From the cell containing the given text, extract its center point as [X, Y] coordinate. 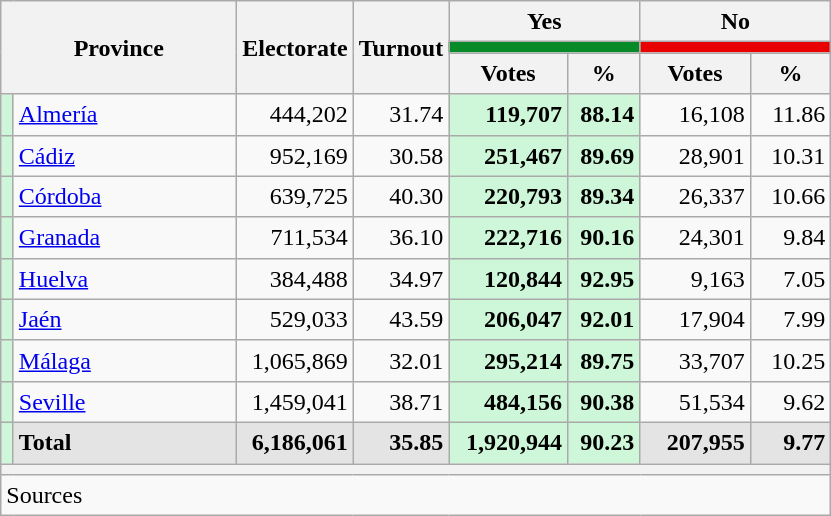
295,214 [508, 360]
26,337 [695, 196]
92.01 [604, 320]
17,904 [695, 320]
10.66 [790, 196]
207,955 [695, 442]
No [736, 22]
711,534 [295, 238]
Huelva [125, 278]
Almería [125, 114]
36.10 [401, 238]
119,707 [508, 114]
384,488 [295, 278]
120,844 [508, 278]
51,534 [695, 402]
89.75 [604, 360]
1,065,869 [295, 360]
24,301 [695, 238]
11.86 [790, 114]
251,467 [508, 156]
10.31 [790, 156]
1,920,944 [508, 442]
Seville [125, 402]
33,707 [695, 360]
639,725 [295, 196]
Turnout [401, 48]
484,156 [508, 402]
89.34 [604, 196]
89.69 [604, 156]
88.14 [604, 114]
Province [119, 48]
Total [125, 442]
9,163 [695, 278]
16,108 [695, 114]
90.38 [604, 402]
444,202 [295, 114]
43.59 [401, 320]
Málaga [125, 360]
Sources [416, 496]
9.62 [790, 402]
30.58 [401, 156]
35.85 [401, 442]
7.99 [790, 320]
9.84 [790, 238]
Electorate [295, 48]
Yes [544, 22]
Cádiz [125, 156]
28,901 [695, 156]
10.25 [790, 360]
92.95 [604, 278]
952,169 [295, 156]
222,716 [508, 238]
31.74 [401, 114]
38.71 [401, 402]
40.30 [401, 196]
7.05 [790, 278]
Jaén [125, 320]
6,186,061 [295, 442]
220,793 [508, 196]
1,459,041 [295, 402]
529,033 [295, 320]
90.16 [604, 238]
206,047 [508, 320]
Granada [125, 238]
9.77 [790, 442]
90.23 [604, 442]
32.01 [401, 360]
34.97 [401, 278]
Córdoba [125, 196]
